Output the (x, y) coordinate of the center of the cell containing the given text.  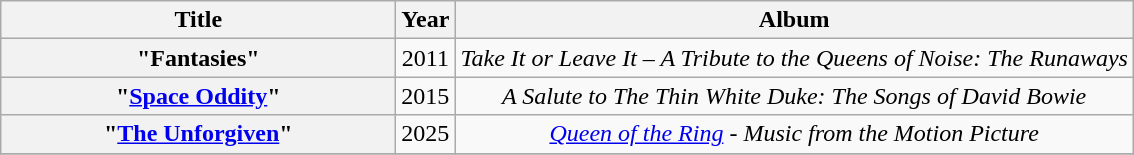
Queen of the Ring - Music from the Motion Picture (794, 134)
2025 (426, 134)
"Fantasies" (198, 58)
Year (426, 20)
A Salute to The Thin White Duke: The Songs of David Bowie (794, 96)
2015 (426, 96)
Take It or Leave It – A Tribute to the Queens of Noise: The Runaways (794, 58)
"Space Oddity" (198, 96)
Album (794, 20)
Title (198, 20)
"The Unforgiven" (198, 134)
2011 (426, 58)
